Extract the [x, y] coordinate from the center of the cell holding the provided text.  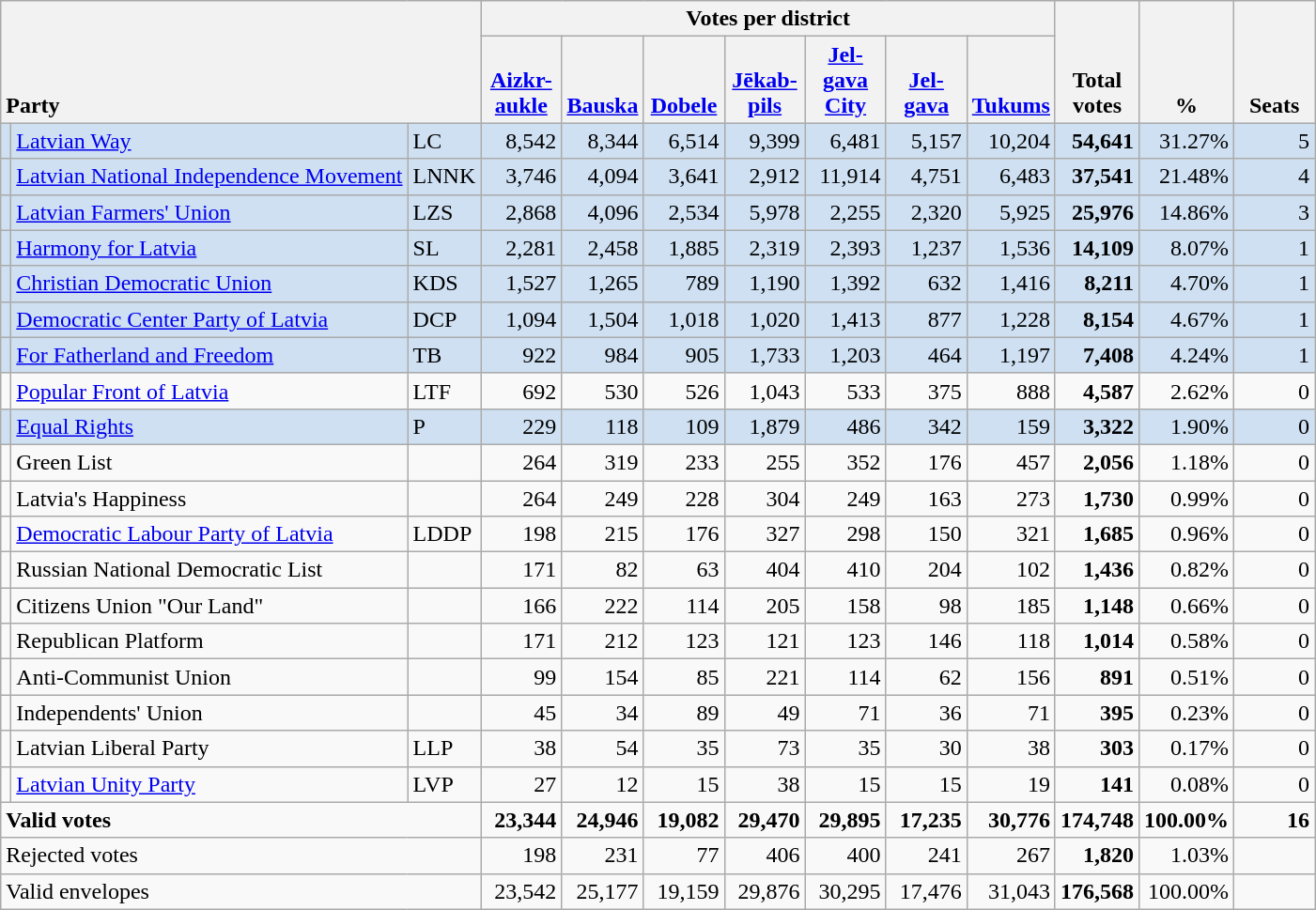
Russian National Democratic List [209, 570]
1,416 [1011, 284]
632 [926, 284]
241 [926, 856]
LZS [444, 212]
Valid envelopes [240, 891]
2,319 [765, 248]
8.07% [1187, 248]
530 [603, 391]
4,751 [926, 177]
KDS [444, 284]
176,568 [1097, 891]
LC [444, 141]
1,885 [684, 248]
Party [240, 62]
3,746 [521, 177]
12 [603, 784]
0.51% [1187, 677]
Democratic Center Party of Latvia [209, 319]
Latvian National Independence Movement [209, 177]
0.82% [1187, 570]
14,109 [1097, 248]
45 [521, 713]
Votes per district [768, 19]
1,094 [521, 319]
1,730 [1097, 499]
98 [926, 606]
1,190 [765, 284]
692 [521, 391]
8,211 [1097, 284]
212 [603, 641]
TB [444, 355]
4.70% [1187, 284]
2,534 [684, 212]
Citizens Union "Our Land" [209, 606]
30,295 [845, 891]
1,018 [684, 319]
Anti-Communist Union [209, 677]
19 [1011, 784]
7,408 [1097, 355]
LDDP [444, 534]
789 [684, 284]
4,096 [603, 212]
DCP [444, 319]
1,436 [1097, 570]
3 [1275, 212]
1,014 [1097, 641]
30,776 [1011, 820]
215 [603, 534]
267 [1011, 856]
LLP [444, 748]
82 [603, 570]
121 [765, 641]
526 [684, 391]
1,392 [845, 284]
Democratic Labour Party of Latvia [209, 534]
25,177 [603, 891]
2,458 [603, 248]
4,094 [603, 177]
150 [926, 534]
29,876 [765, 891]
73 [765, 748]
16 [1275, 820]
8,154 [1097, 319]
905 [684, 355]
156 [1011, 677]
185 [1011, 606]
0.58% [1187, 641]
1,733 [765, 355]
Valid votes [240, 820]
14.86% [1187, 212]
891 [1097, 677]
1,527 [521, 284]
2.62% [1187, 391]
1,879 [765, 426]
37,541 [1097, 177]
6,481 [845, 141]
1,536 [1011, 248]
Jēkab- pils [765, 80]
221 [765, 677]
533 [845, 391]
24,946 [603, 820]
Latvia's Happiness [209, 499]
2,912 [765, 177]
233 [684, 462]
29,470 [765, 820]
352 [845, 462]
2,281 [521, 248]
1,685 [1097, 534]
204 [926, 570]
5 [1275, 141]
Latvian Liberal Party [209, 748]
99 [521, 677]
166 [521, 606]
877 [926, 319]
29,895 [845, 820]
1,203 [845, 355]
25,976 [1097, 212]
9,399 [765, 141]
Harmony for Latvia [209, 248]
For Fatherland and Freedom [209, 355]
406 [765, 856]
102 [1011, 570]
0.08% [1187, 784]
17,476 [926, 891]
10,204 [1011, 141]
1,820 [1097, 856]
457 [1011, 462]
1.90% [1187, 426]
4,587 [1097, 391]
19,082 [684, 820]
Latvian Way [209, 141]
228 [684, 499]
4.24% [1187, 355]
49 [765, 713]
LVP [444, 784]
231 [603, 856]
85 [684, 677]
Republican Platform [209, 641]
Popular Front of Latvia [209, 391]
273 [1011, 499]
1,197 [1011, 355]
222 [603, 606]
174,748 [1097, 820]
0.23% [1187, 713]
36 [926, 713]
Christian Democratic Union [209, 284]
1,043 [765, 391]
Р [444, 426]
19,159 [684, 891]
2,393 [845, 248]
0.96% [1187, 534]
Bauska [603, 80]
Tukums [1011, 80]
229 [521, 426]
LNNK [444, 177]
8,344 [603, 141]
5,157 [926, 141]
30 [926, 748]
303 [1097, 748]
6,483 [1011, 177]
2,320 [926, 212]
154 [603, 677]
1,413 [845, 319]
375 [926, 391]
Independents' Union [209, 713]
0.99% [1187, 499]
1.18% [1187, 462]
298 [845, 534]
LTF [444, 391]
5,925 [1011, 212]
158 [845, 606]
205 [765, 606]
% [1187, 62]
63 [684, 570]
Total votes [1097, 62]
109 [684, 426]
984 [603, 355]
146 [926, 641]
922 [521, 355]
31.27% [1187, 141]
1.03% [1187, 856]
410 [845, 570]
3,641 [684, 177]
0.66% [1187, 606]
Rejected votes [240, 856]
4.67% [1187, 319]
77 [684, 856]
1,504 [603, 319]
1,228 [1011, 319]
Aizkr- aukle [521, 80]
89 [684, 713]
141 [1097, 784]
1,148 [1097, 606]
5,978 [765, 212]
11,914 [845, 177]
21.48% [1187, 177]
888 [1011, 391]
Seats [1275, 62]
163 [926, 499]
319 [603, 462]
2,868 [521, 212]
327 [765, 534]
304 [765, 499]
1,237 [926, 248]
62 [926, 677]
Dobele [684, 80]
31,043 [1011, 891]
395 [1097, 713]
23,344 [521, 820]
3,322 [1097, 426]
54 [603, 748]
2,056 [1097, 462]
159 [1011, 426]
255 [765, 462]
8,542 [521, 141]
34 [603, 713]
1,020 [765, 319]
4 [1275, 177]
54,641 [1097, 141]
23,542 [521, 891]
464 [926, 355]
Jel- gava City [845, 80]
1,265 [603, 284]
486 [845, 426]
6,514 [684, 141]
0.17% [1187, 748]
SL [444, 248]
404 [765, 570]
Green List [209, 462]
342 [926, 426]
2,255 [845, 212]
17,235 [926, 820]
400 [845, 856]
Latvian Farmers' Union [209, 212]
321 [1011, 534]
Jel- gava [926, 80]
Equal Rights [209, 426]
Latvian Unity Party [209, 784]
27 [521, 784]
